Pinpoint the cell where the given text exists, returning its (x, y) midpoint coordinate. 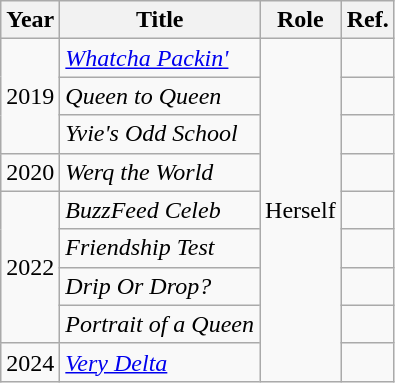
Very Delta (160, 362)
Friendship Test (160, 248)
Yvie's Odd School (160, 134)
2024 (30, 362)
Role (301, 20)
Werq the World (160, 172)
BuzzFeed Celeb (160, 210)
2022 (30, 267)
Whatcha Packin' (160, 58)
2020 (30, 172)
Title (160, 20)
Drip Or Drop? (160, 286)
Portrait of a Queen (160, 324)
Queen to Queen (160, 96)
Ref. (368, 20)
Herself (301, 210)
2019 (30, 96)
Year (30, 20)
